Pinpoint the cell where the given text exists, returning its [X, Y] midpoint coordinate. 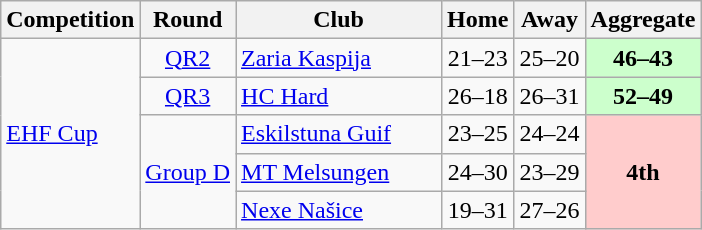
26–18 [478, 96]
Aggregate [643, 20]
QR3 [188, 96]
Group D [188, 172]
Club [339, 20]
27–26 [550, 210]
46–43 [643, 58]
Round [188, 20]
52–49 [643, 96]
Home [478, 20]
19–31 [478, 210]
EHF Cup [70, 134]
4th [643, 172]
24–30 [478, 172]
HC Hard [339, 96]
23–29 [550, 172]
Eskilstuna Guif [339, 134]
Zaria Kaspija [339, 58]
25–20 [550, 58]
24–24 [550, 134]
QR2 [188, 58]
23–25 [478, 134]
Away [550, 20]
Nexe Našice [339, 210]
26–31 [550, 96]
MT Melsungen [339, 172]
21–23 [478, 58]
Competition [70, 20]
